Identify which cell holds the provided text, then report its [x, y] central coordinate. 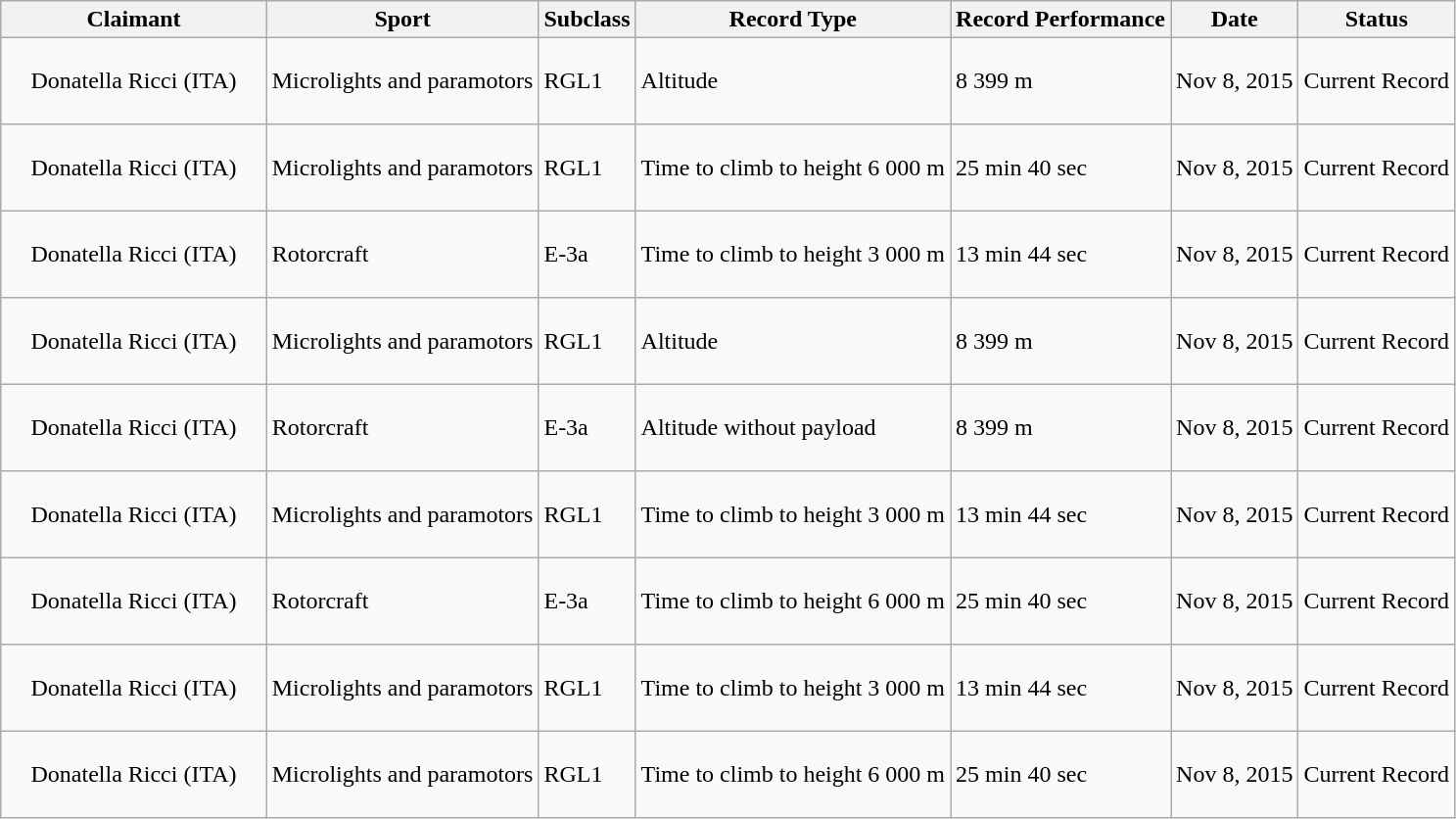
Subclass [587, 20]
Altitude without payload [793, 428]
Claimant [134, 20]
Record Type [793, 20]
Date [1235, 20]
Status [1377, 20]
Record Performance [1061, 20]
Sport [402, 20]
